Extract the [X, Y] coordinate from the center of the cell holding the provided text.  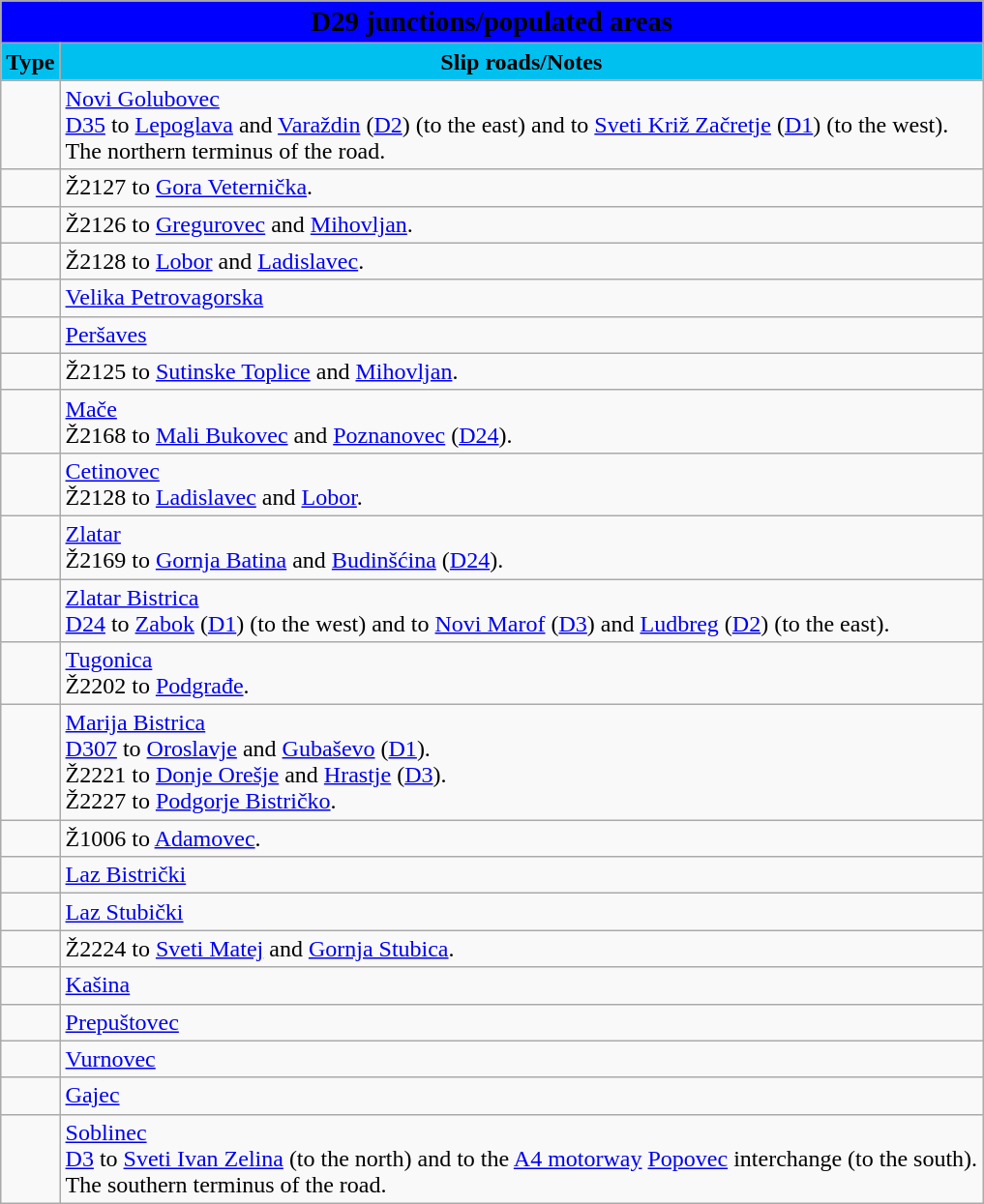
Peršaves [522, 335]
Velika Petrovagorska [522, 298]
ZlatarŽ2169 to Gornja Batina and Budinšćina (D24). [522, 547]
Kašina [522, 985]
Laz Bistrički [522, 875]
Slip roads/Notes [522, 62]
Ž1006 to Adamovec. [522, 838]
Vurnovec [522, 1059]
D29 junctions/populated areas [492, 22]
Type [31, 62]
CetinovecŽ2128 to Ladislavec and Lobor. [522, 484]
Novi Golubovec D35 to Lepoglava and Varaždin (D2) (to the east) and to Sveti Križ Začretje (D1) (to the west).The northern terminus of the road. [522, 125]
TugonicaŽ2202 to Podgrađe. [522, 673]
Ž2128 to Lobor and Ladislavec. [522, 261]
Ž2125 to Sutinske Toplice and Mihovljan. [522, 371]
Ž2224 to Sveti Matej and Gornja Stubica. [522, 949]
Zlatar Bistrica D24 to Zabok (D1) (to the west) and to Novi Marof (D3) and Ludbreg (D2) (to the east). [522, 609]
MačeŽ2168 to Mali Bukovec and Poznanovec (D24). [522, 422]
Laz Stubički [522, 912]
Gajec [522, 1096]
Soblinec D3 to Sveti Ivan Zelina (to the north) and to the A4 motorway Popovec interchange (to the south).The southern terminus of the road. [522, 1159]
Ž2127 to Gora Veternička. [522, 188]
Prepuštovec [522, 1022]
Marija Bistrica D307 to Oroslavje and Gubaševo (D1).Ž2221 to Donje Orešje and Hrastje (D3).Ž2227 to Podgorje Bistričko. [522, 762]
Ž2126 to Gregurovec and Mihovljan. [522, 224]
